Detect which cell encompasses the target text, then output its [X, Y] center coordinate. 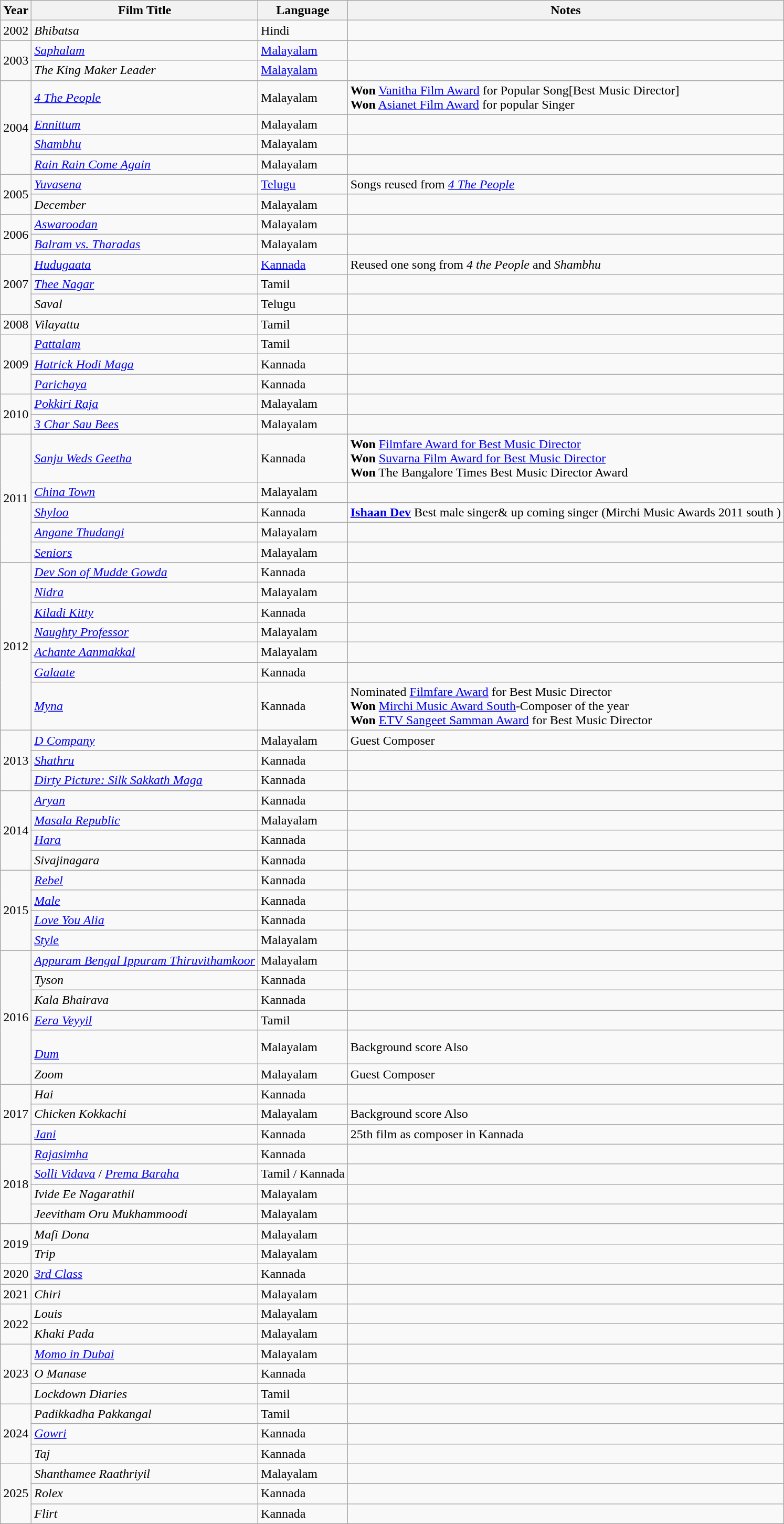
2024 [16, 1434]
2020 [16, 1274]
Chicken Kokkachi [145, 1114]
Notes [566, 10]
Dum [145, 1047]
Gowri [145, 1434]
2009 [16, 364]
Songs reused from 4 The People [566, 184]
2015 [16, 910]
2007 [16, 284]
Naughty Professor [145, 632]
2018 [16, 1184]
Saphalam [145, 50]
Ennittum [145, 124]
Vilayattu [145, 324]
25th film as composer in Kannada [566, 1134]
Yuvasena [145, 184]
Rajasimha [145, 1154]
Tamil / Kannada [303, 1174]
Dirty Picture: Silk Sakkath Maga [145, 780]
Pokkiri Raja [145, 404]
3 Char Sau Bees [145, 424]
Love You Alia [145, 920]
Hindi [303, 30]
Khaki Pada [145, 1334]
Balram vs. Tharadas [145, 244]
Zoom [145, 1074]
2008 [16, 324]
Reused one song from 4 the People and Shambhu [566, 264]
Won Vanitha Film Award for Popular Song[Best Music Director]Won Asianet Film Award for popular Singer [566, 98]
2005 [16, 194]
2019 [16, 1244]
Aswaroodan [145, 224]
Jani [145, 1134]
Appuram Bengal Ippuram Thiruvithamkoor [145, 960]
The King Maker Leader [145, 70]
Masala Republic [145, 820]
2022 [16, 1324]
2025 [16, 1494]
4 The People [145, 98]
Padikkadha Pakkangal [145, 1414]
2006 [16, 234]
2021 [16, 1294]
Eera Veyyil [145, 1020]
Trip [145, 1254]
Bhibatsa [145, 30]
Parichaya [145, 384]
Rebel [145, 880]
Film Title [145, 10]
Achante Aanmakkal [145, 652]
Year [16, 10]
Hudugaata [145, 264]
Jeevitham Oru Mukhammoodi [145, 1214]
Ivide Ee Nagarathil [145, 1194]
Nidra [145, 592]
Pattalam [145, 344]
Rain Rain Come Again [145, 164]
Lockdown Diaries [145, 1394]
Kala Bhairava [145, 1000]
December [145, 204]
Aryan [145, 800]
Seniors [145, 552]
Hara [145, 840]
2014 [16, 830]
2002 [16, 30]
2010 [16, 414]
Momo in Dubai [145, 1354]
Won Filmfare Award for Best Music Director Won Suvarna Film Award for Best Music Director Won The Bangalore Times Best Music Director Award [566, 458]
2003 [16, 60]
Sanju Weds Geetha [145, 458]
Shanthamee Raathriyil [145, 1474]
Hai [145, 1094]
Tyson [145, 980]
Mafi Dona [145, 1234]
Chiri [145, 1294]
Shyloo [145, 512]
Shambhu [145, 144]
Louis [145, 1314]
2012 [16, 646]
Thee Nagar [145, 284]
D Company [145, 740]
3rd Class [145, 1274]
Male [145, 900]
Hatrick Hodi Maga [145, 364]
Flirt [145, 1514]
2017 [16, 1114]
Saval [145, 304]
Sivajinagara [145, 860]
2004 [16, 127]
Kiladi Kitty [145, 612]
2013 [16, 760]
Solli Vidava / Prema Baraha [145, 1174]
Language [303, 10]
Myna [145, 706]
Galaate [145, 672]
Angane Thudangi [145, 532]
O Manase [145, 1374]
2023 [16, 1374]
2011 [16, 498]
Dev Son of Mudde Gowda [145, 572]
Taj [145, 1454]
Ishaan Dev Best male singer& up coming singer (Mirchi Music Awards 2011 south ) [566, 512]
2016 [16, 1017]
Style [145, 940]
China Town [145, 492]
Shathru [145, 760]
Rolex [145, 1494]
Nominated Filmfare Award for Best Music DirectorWon Mirchi Music Award South-Composer of the yearWon ETV Sangeet Samman Award for Best Music Director [566, 706]
